Determine the [X, Y] coordinate at the center of the cell enclosing the given text.  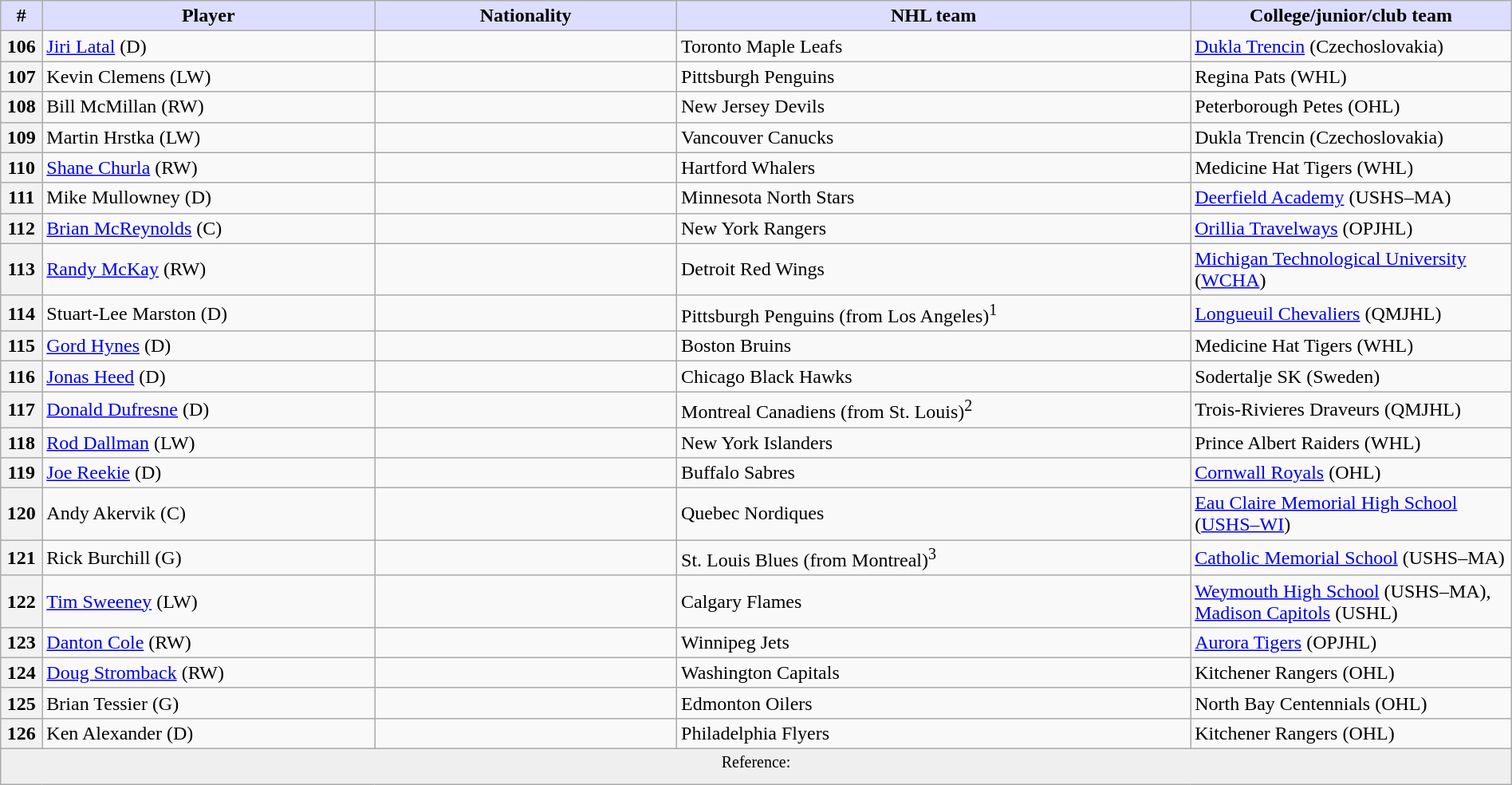
106 [22, 46]
Calgary Flames [934, 602]
Winnipeg Jets [934, 642]
Shane Churla (RW) [209, 168]
Player [209, 16]
Buffalo Sabres [934, 473]
Aurora Tigers (OPJHL) [1351, 642]
Joe Reekie (D) [209, 473]
Kevin Clemens (LW) [209, 77]
College/junior/club team [1351, 16]
Donald Dufresne (D) [209, 410]
Regina Pats (WHL) [1351, 77]
109 [22, 137]
107 [22, 77]
Mike Mullowney (D) [209, 198]
Tim Sweeney (LW) [209, 602]
110 [22, 168]
Rod Dallman (LW) [209, 443]
Nationality [526, 16]
113 [22, 270]
Brian McReynolds (C) [209, 228]
124 [22, 673]
Detroit Red Wings [934, 270]
Ken Alexander (D) [209, 734]
126 [22, 734]
Danton Cole (RW) [209, 642]
120 [22, 514]
Peterborough Petes (OHL) [1351, 107]
# [22, 16]
115 [22, 346]
Edmonton Oilers [934, 703]
112 [22, 228]
118 [22, 443]
Bill McMillan (RW) [209, 107]
111 [22, 198]
North Bay Centennials (OHL) [1351, 703]
Longueuil Chevaliers (QMJHL) [1351, 313]
NHL team [934, 16]
116 [22, 377]
Gord Hynes (D) [209, 346]
Randy McKay (RW) [209, 270]
117 [22, 410]
Catholic Memorial School (USHS–MA) [1351, 558]
Pittsburgh Penguins (from Los Angeles)1 [934, 313]
Montreal Canadiens (from St. Louis)2 [934, 410]
New York Rangers [934, 228]
121 [22, 558]
Chicago Black Hawks [934, 377]
Hartford Whalers [934, 168]
Minnesota North Stars [934, 198]
Stuart-Lee Marston (D) [209, 313]
Pittsburgh Penguins [934, 77]
Brian Tessier (G) [209, 703]
Quebec Nordiques [934, 514]
Sodertalje SK (Sweden) [1351, 377]
Boston Bruins [934, 346]
New York Islanders [934, 443]
Reference: [756, 767]
Vancouver Canucks [934, 137]
Orillia Travelways (OPJHL) [1351, 228]
125 [22, 703]
Weymouth High School (USHS–MA), Madison Capitols (USHL) [1351, 602]
Deerfield Academy (USHS–MA) [1351, 198]
Martin Hrstka (LW) [209, 137]
Toronto Maple Leafs [934, 46]
123 [22, 642]
Michigan Technological University (WCHA) [1351, 270]
108 [22, 107]
122 [22, 602]
Eau Claire Memorial High School (USHS–WI) [1351, 514]
Cornwall Royals (OHL) [1351, 473]
Prince Albert Raiders (WHL) [1351, 443]
Washington Capitals [934, 673]
114 [22, 313]
Jiri Latal (D) [209, 46]
Andy Akervik (C) [209, 514]
Philadelphia Flyers [934, 734]
119 [22, 473]
Trois-Rivieres Draveurs (QMJHL) [1351, 410]
Rick Burchill (G) [209, 558]
Doug Stromback (RW) [209, 673]
New Jersey Devils [934, 107]
St. Louis Blues (from Montreal)3 [934, 558]
Jonas Heed (D) [209, 377]
